Search for the cell housing the specified text and yield its (x, y) center coordinate. 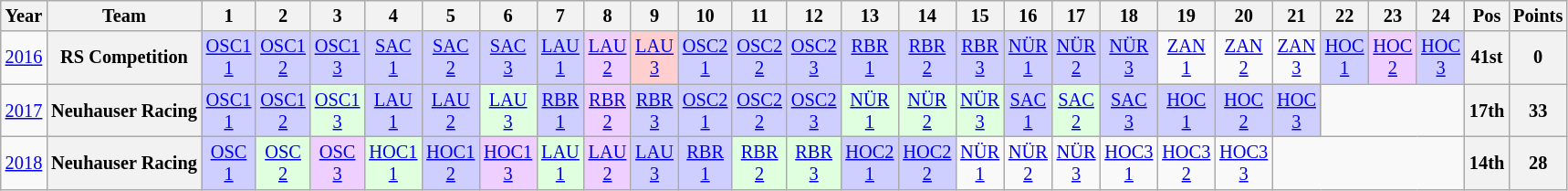
8 (608, 16)
19 (1186, 16)
OSC1 (229, 163)
2018 (24, 163)
41st (1487, 58)
33 (1538, 111)
18 (1128, 16)
5 (451, 16)
HOC31 (1128, 163)
ZAN2 (1243, 58)
HOC22 (927, 163)
HOC32 (1186, 163)
HOC13 (507, 163)
2 (283, 16)
20 (1243, 16)
HOC11 (392, 163)
22 (1345, 16)
2016 (24, 58)
23 (1393, 16)
HOC21 (869, 163)
ZAN3 (1296, 58)
HOC12 (451, 163)
24 (1440, 16)
0 (1538, 58)
16 (1028, 16)
28 (1538, 163)
3 (338, 16)
14 (927, 16)
2017 (24, 111)
15 (980, 16)
Pos (1487, 16)
Points (1538, 16)
9 (654, 16)
6 (507, 16)
Team (124, 16)
ZAN1 (1186, 58)
7 (560, 16)
17 (1077, 16)
OSC3 (338, 163)
OSC2 (283, 163)
HOC33 (1243, 163)
RS Competition (124, 58)
10 (706, 16)
1 (229, 16)
12 (814, 16)
Year (24, 16)
14th (1487, 163)
13 (869, 16)
21 (1296, 16)
11 (759, 16)
4 (392, 16)
17th (1487, 111)
